Pinpoint the cell where the given text exists, returning its (X, Y) midpoint coordinate. 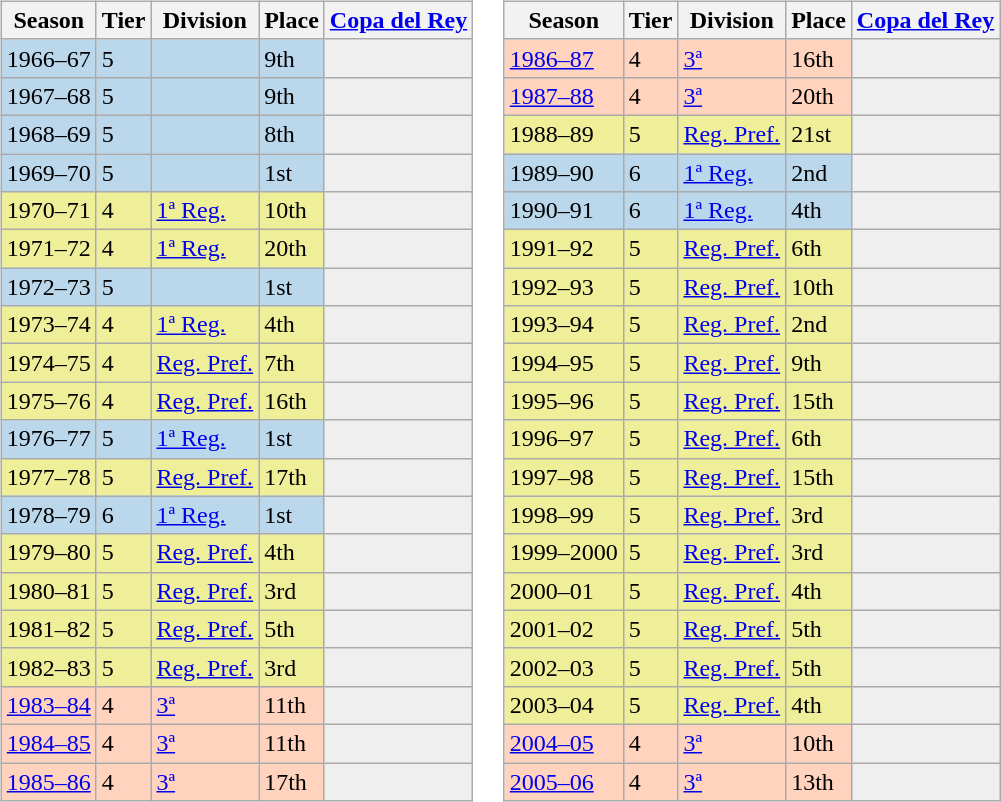
1986–87 (564, 58)
2005–06 (564, 781)
2003–04 (564, 705)
2000–01 (564, 591)
1983–84 (48, 705)
1976–77 (48, 439)
1972–73 (48, 287)
8th (292, 134)
2004–05 (564, 743)
1996–97 (564, 439)
1979–80 (48, 553)
1992–93 (564, 287)
1978–79 (48, 515)
1985–86 (48, 781)
1970–71 (48, 211)
1987–88 (564, 96)
1988–89 (564, 134)
21st (819, 134)
1975–76 (48, 401)
1993–94 (564, 325)
1980–81 (48, 591)
1990–91 (564, 211)
7th (292, 363)
2002–03 (564, 667)
1998–99 (564, 515)
1999–2000 (564, 553)
1997–98 (564, 477)
1974–75 (48, 363)
1991–92 (564, 249)
1994–95 (564, 363)
1969–70 (48, 173)
1982–83 (48, 667)
1995–96 (564, 401)
1977–78 (48, 477)
13th (819, 781)
1971–72 (48, 249)
1989–90 (564, 173)
1967–68 (48, 96)
1981–82 (48, 629)
1966–67 (48, 58)
1973–74 (48, 325)
1968–69 (48, 134)
2001–02 (564, 629)
1984–85 (48, 743)
